For the text-containing cell, return its midpoint in (x, y) coordinate format. 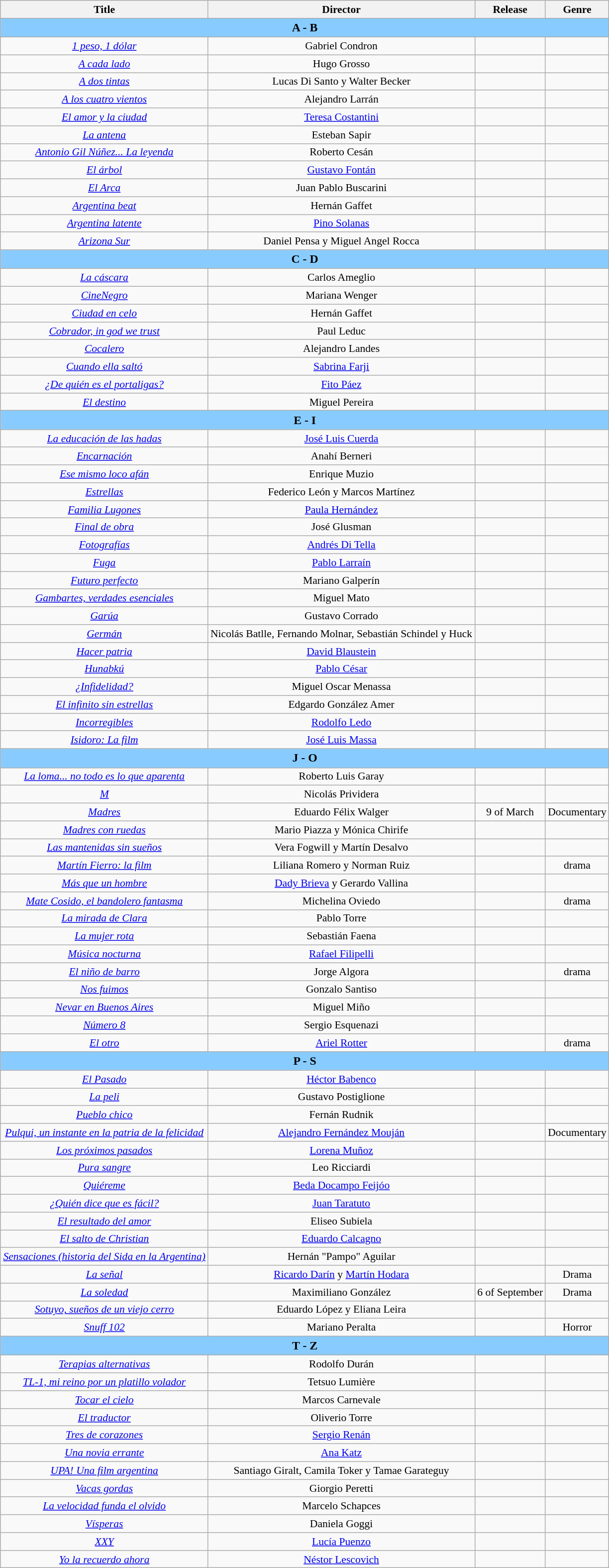
La loma... no todo es lo que aparenta (104, 777)
Lucas Di Santo y Walter Becker (341, 82)
J - O (304, 758)
Garúa (104, 616)
Encarnación (104, 456)
Cobrador, in god we trust (104, 331)
Germán (104, 634)
La antena (104, 135)
P - S (304, 1061)
Gustavo Corrado (341, 616)
La peli (104, 1097)
Hugo Grosso (341, 64)
Pulqui, un instante en la patria de la felicidad (104, 1132)
Ese mismo loco afán (104, 474)
Gustavo Postiglione (341, 1097)
Dady Brieva y Gerardo Vallina (341, 883)
Daniela Goggi (341, 1524)
El Arca (104, 188)
UPA! Una film argentina (104, 1470)
La cáscara (104, 278)
Michelina Oviedo (341, 901)
Pablo Torre (341, 918)
Mariano Galperín (341, 580)
Cocalero (104, 349)
Arizona Sur (104, 241)
Fito Páez (341, 384)
David Blaustein (341, 652)
Pino Solanas (341, 224)
Nos fuimos (104, 990)
Marcos Carnevale (341, 1400)
Quiéreme (104, 1186)
Futuro perfecto (104, 580)
Liliana Romero y Norman Ruiz (341, 866)
Alejandro Fernández Mouján (341, 1132)
1 peso, 1 dólar (104, 46)
El otro (104, 1043)
Esteban Sapir (341, 135)
6 of September (510, 1292)
Lucía Puenzo (341, 1542)
Maximiliano González (341, 1292)
José Luis Cuerda (341, 439)
Familia Lugones (104, 510)
Gonzalo Santiso (341, 990)
C - D (304, 259)
Estrellas (104, 492)
Fotografías (104, 545)
Música nocturna (104, 954)
Vacas gordas (104, 1488)
La velocidad funda el olvido (104, 1506)
Gambartes, verdades esenciales (104, 598)
Argentina beat (104, 206)
La mirada de Clara (104, 918)
El Pasado (104, 1079)
Roberto Cesán (341, 152)
Rafael Filipelli (341, 954)
Release (510, 9)
Mariano Peralta (341, 1328)
Gabriel Condron (341, 46)
Fuga (104, 563)
Tres de corazones (104, 1435)
La señal (104, 1274)
9 of March (510, 812)
Paul Leduc (341, 331)
El infinito sin estrellas (104, 705)
A - B (304, 28)
Teresa Costantini (341, 117)
Enrique Muzio (341, 474)
A dos tintas (104, 82)
A los cuatro vientos (104, 100)
Miguel Miño (341, 1008)
Edgardo González Amer (341, 705)
Sensaciones (historia del Sida en la Argentina) (104, 1257)
E - I (304, 420)
CineNegro (104, 296)
Ricardo Darín y Martín Hodara (341, 1274)
M (104, 794)
Más que un hombre (104, 883)
Paula Hernández (341, 510)
Pura sangre (104, 1168)
Roberto Luis Garay (341, 777)
El destino (104, 402)
José Glusman (341, 527)
Pablo César (341, 669)
A cada lado (104, 64)
Beda Docampo Feijóo (341, 1186)
Madres (104, 812)
Argentina latente (104, 224)
Nevar en Buenos Aires (104, 1008)
Andrés Di Tella (341, 545)
Marcelo Schapces (341, 1506)
Sergio Renán (341, 1435)
Santiago Giralt, Camila Toker y Tamae Garateguy (341, 1470)
La educación de las hadas (104, 439)
El traductor (104, 1418)
Carlos Ameglio (341, 278)
Juan Taratuto (341, 1204)
Gustavo Fontán (341, 170)
Oliverio Torre (341, 1418)
T - Z (304, 1346)
Cuando ella saltó (104, 366)
Rodolfo Durán (341, 1364)
Ana Katz (341, 1453)
Martín Fierro: la film (104, 866)
Mario Piazza y Mónica Chirife (341, 830)
Anahí Berneri (341, 456)
Ariel Rotter (341, 1043)
Antonio Gil Núñez... La leyenda (104, 152)
Hacer patria (104, 652)
Eliseo Subiela (341, 1221)
Juan Pablo Buscarini (341, 188)
¿De quién es el portaligas? (104, 384)
Lorena Muñoz (341, 1150)
Leo Ricciardi (341, 1168)
Sebastián Faena (341, 936)
Alejandro Landes (341, 349)
Sergio Esquenazi (341, 1025)
El resultado del amor (104, 1221)
El niño de barro (104, 972)
Pueblo chico (104, 1115)
Daniel Pensa y Miguel Angel Rocca (341, 241)
Las mantenidas sin sueños (104, 848)
Eduardo Félix Walger (341, 812)
Miguel Mato (341, 598)
Terapias alternativas (104, 1364)
Sabrina Farji (341, 366)
Alejandro Larrán (341, 100)
Héctor Babenco (341, 1079)
Rodolfo Ledo (341, 722)
Isidoro: La film (104, 740)
Genre (577, 9)
Title (104, 9)
Mate Cosido, el bandolero fantasma (104, 901)
Jorge Algora (341, 972)
TL-1, mi reino por un platillo volador (104, 1382)
XXY (104, 1542)
El salto de Christian (104, 1239)
Ciudad en celo (104, 313)
Final de obra (104, 527)
Director (341, 9)
Federico León y Marcos Martínez (341, 492)
Tetsuo Lumière (341, 1382)
¿Quién dice que es fácil? (104, 1204)
El árbol (104, 170)
Snuff 102 (104, 1328)
Número 8 (104, 1025)
Giorgio Peretti (341, 1488)
Pablo Larraín (341, 563)
Vísperas (104, 1524)
Horror (577, 1328)
Nicolás Batlle, Fernando Molnar, Sebastián Schindel y Huck (341, 634)
Madres con ruedas (104, 830)
Eduardo Calcagno (341, 1239)
Miguel Oscar Menassa (341, 687)
Miguel Pereira (341, 402)
Una novia errante (104, 1453)
Fernán Rudnik (341, 1115)
Vera Fogwill y Martín Desalvo (341, 848)
¿Infidelidad? (104, 687)
Los próximos pasados (104, 1150)
Eduardo López y Eliana Leira (341, 1310)
Hernán "Pampo" Aguilar (341, 1257)
La mujer rota (104, 936)
Tocar el cielo (104, 1400)
Sotuyo, sueños de un viejo cerro (104, 1310)
El amor y la ciudad (104, 117)
Mariana Wenger (341, 296)
José Luis Massa (341, 740)
Hunabkú (104, 669)
Nicolás Prividera (341, 794)
Incorregibles (104, 722)
La soledad (104, 1292)
